Identify which cell holds the provided text, then report its (X, Y) central coordinate. 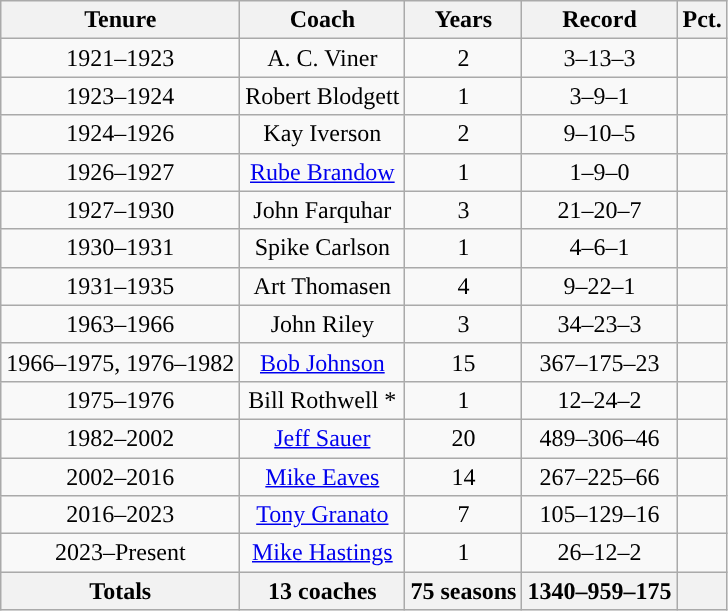
Record (600, 20)
7 (464, 515)
1924–1926 (120, 134)
Jeff Sauer (322, 438)
12–24–2 (600, 400)
1926–1927 (120, 172)
13 coaches (322, 591)
Mike Hastings (322, 553)
Totals (120, 591)
1–9–0 (600, 172)
9–10–5 (600, 134)
Mike Eaves (322, 477)
Robert Blodgett (322, 96)
267–225–66 (600, 477)
Tony Granato (322, 515)
Bill Rothwell * (322, 400)
Spike Carlson (322, 248)
2023–Present (120, 553)
John Farquhar (322, 210)
1966–1975, 1976–1982 (120, 362)
A. C. Viner (322, 58)
1931–1935 (120, 286)
3–13–3 (600, 58)
21–20–7 (600, 210)
2002–2016 (120, 477)
1930–1931 (120, 248)
1923–1924 (120, 96)
Bob Johnson (322, 362)
Art Thomasen (322, 286)
Kay Iverson (322, 134)
Coach (322, 20)
9–22–1 (600, 286)
1340–959–175 (600, 591)
Tenure (120, 20)
Rube Brandow (322, 172)
1982–2002 (120, 438)
John Riley (322, 324)
Years (464, 20)
75 seasons (464, 591)
Pct. (702, 20)
26–12–2 (600, 553)
4–6–1 (600, 248)
1927–1930 (120, 210)
20 (464, 438)
34–23–3 (600, 324)
1921–1923 (120, 58)
3–9–1 (600, 96)
105–129–16 (600, 515)
1963–1966 (120, 324)
4 (464, 286)
2016–2023 (120, 515)
14 (464, 477)
367–175–23 (600, 362)
15 (464, 362)
489–306–46 (600, 438)
1975–1976 (120, 400)
